Identify which cell holds the provided text, then report its [x, y] central coordinate. 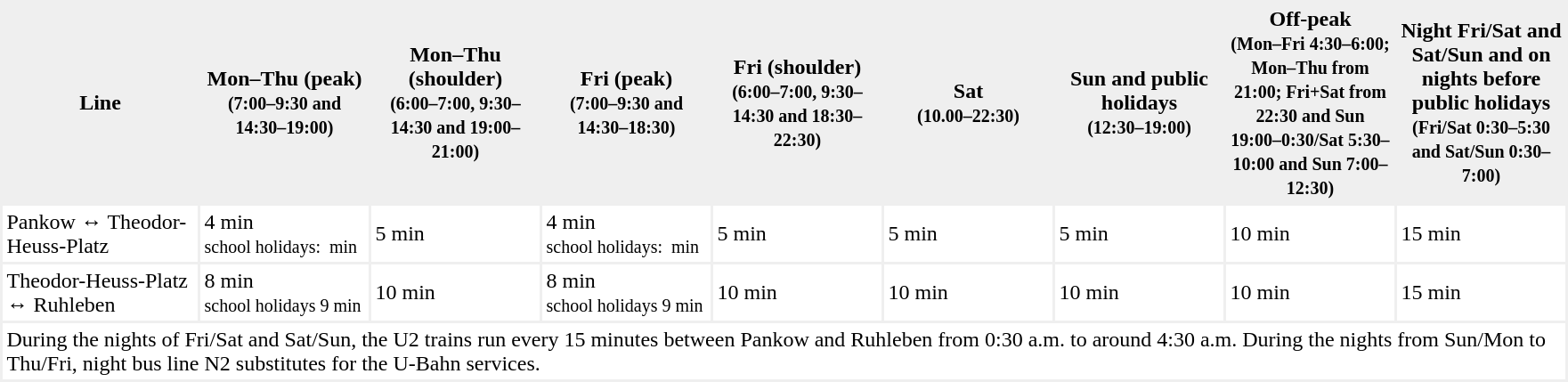
Sun and public holidays(12:30–19:00) [1140, 103]
Fri (peak)(7:00–9:30 and 14:30–18:30) [627, 103]
Night Fri/Sat and Sat/Sun and on nights before public holidays(Fri/Sat 0:30–5:30 and Sat/Sun 0:30–7:00) [1482, 103]
Off-peak(Mon–Fri 4:30–6:00; Mon–Thu from 21:00; Fri+Sat from 22:30 and Sun 19:00–0:30/Sat 5:30–10:00 and Sun 7:00–12:30) [1311, 103]
Pankow ↔ Theodor-Heuss-Platz [100, 233]
Line [100, 103]
Mon–Thu (peak)(7:00–9:30 and 14:30–19:00) [285, 103]
Sat(10.00–22:30) [969, 103]
Fri (shoulder)(6:00–7:00, 9:30–14:30 and 18:30–22:30) [798, 103]
Mon–Thu (shoulder)(6:00–7:00, 9:30–14:30 and 19:00–21:00) [456, 103]
Theodor-Heuss-Platz ↔ Ruhleben [100, 292]
